Provide the (x, y) coordinate of the cell's center where the given text is located.  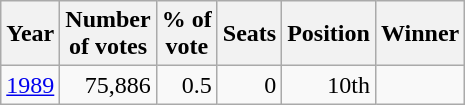
75,886 (108, 85)
Numberof votes (108, 34)
% ofvote (186, 34)
Seats (249, 34)
0 (249, 85)
10th (329, 85)
1989 (30, 85)
Winner (420, 34)
Year (30, 34)
0.5 (186, 85)
Position (329, 34)
